Scan for the cell matching the given text and deliver its [x, y] coordinate at center. 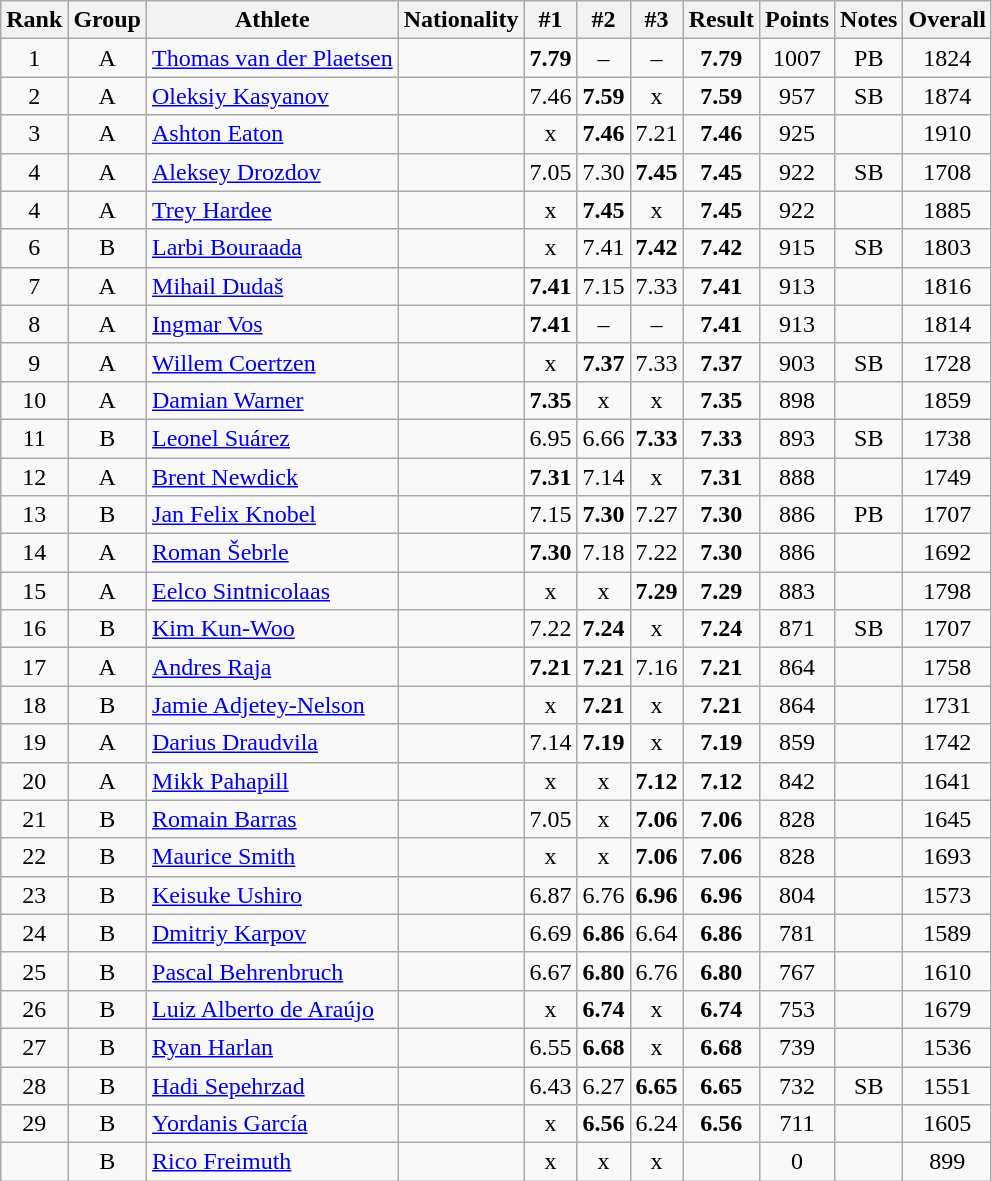
6.95 [550, 438]
7.27 [656, 515]
Roman Šebrle [273, 553]
Group [108, 20]
1645 [947, 819]
23 [34, 895]
Larbi Bouraada [273, 248]
Jan Felix Knobel [273, 515]
6 [34, 248]
1798 [947, 591]
Leonel Suárez [273, 438]
0 [798, 1162]
925 [798, 134]
842 [798, 781]
1814 [947, 324]
Thomas van der Plaetsen [273, 58]
1803 [947, 248]
13 [34, 515]
Pascal Behrenbruch [273, 971]
11 [34, 438]
18 [34, 705]
1589 [947, 933]
1874 [947, 96]
Trey Hardee [273, 210]
859 [798, 743]
6.87 [550, 895]
22 [34, 857]
1610 [947, 971]
15 [34, 591]
732 [798, 1085]
Romain Barras [273, 819]
898 [798, 400]
3 [34, 134]
9 [34, 362]
Kim Kun-Woo [273, 629]
#2 [604, 20]
6.69 [550, 933]
2 [34, 96]
28 [34, 1085]
Luiz Alberto de Araújo [273, 1009]
6.27 [604, 1085]
Andres Raja [273, 667]
915 [798, 248]
1859 [947, 400]
711 [798, 1124]
16 [34, 629]
Maurice Smith [273, 857]
27 [34, 1047]
Ashton Eaton [273, 134]
871 [798, 629]
Nationality [461, 20]
21 [34, 819]
6.66 [604, 438]
Rank [34, 20]
Yordanis García [273, 1124]
Ingmar Vos [273, 324]
1816 [947, 286]
Dmitriy Karpov [273, 933]
7 [34, 286]
1605 [947, 1124]
Rico Freimuth [273, 1162]
957 [798, 96]
Overall [947, 20]
Jamie Adjetey-Nelson [273, 705]
Brent Newdick [273, 477]
767 [798, 971]
1910 [947, 134]
Willem Coertzen [273, 362]
1007 [798, 58]
903 [798, 362]
1749 [947, 477]
804 [798, 895]
20 [34, 781]
6.64 [656, 933]
1641 [947, 781]
1693 [947, 857]
1 [34, 58]
Damian Warner [273, 400]
1824 [947, 58]
6.43 [550, 1085]
Keisuke Ushiro [273, 895]
Ryan Harlan [273, 1047]
19 [34, 743]
1738 [947, 438]
1536 [947, 1047]
8 [34, 324]
Athlete [273, 20]
781 [798, 933]
1708 [947, 172]
888 [798, 477]
1573 [947, 895]
14 [34, 553]
Eelco Sintnicolaas [273, 591]
1731 [947, 705]
739 [798, 1047]
24 [34, 933]
Result [721, 20]
7.18 [604, 553]
Hadi Sepehrzad [273, 1085]
#3 [656, 20]
Notes [869, 20]
Aleksey Drozdov [273, 172]
6.24 [656, 1124]
Darius Draudvila [273, 743]
1692 [947, 553]
1679 [947, 1009]
26 [34, 1009]
Points [798, 20]
883 [798, 591]
#1 [550, 20]
17 [34, 667]
10 [34, 400]
Mihail Dudaš [273, 286]
6.67 [550, 971]
12 [34, 477]
1885 [947, 210]
893 [798, 438]
6.55 [550, 1047]
899 [947, 1162]
1728 [947, 362]
Mikk Pahapill [273, 781]
1551 [947, 1085]
25 [34, 971]
7.16 [656, 667]
29 [34, 1124]
Oleksiy Kasyanov [273, 96]
1742 [947, 743]
753 [798, 1009]
1758 [947, 667]
